For the text-containing cell, return its midpoint in (x, y) coordinate format. 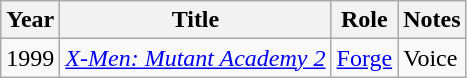
X-Men: Mutant Academy 2 (196, 58)
1999 (30, 58)
Role (364, 20)
Title (196, 20)
Voice (432, 58)
Year (30, 20)
Notes (432, 20)
Forge (364, 58)
